Identify which cell holds the provided text, then report its [X, Y] central coordinate. 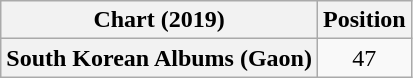
47 [364, 58]
South Korean Albums (Gaon) [160, 58]
Chart (2019) [160, 20]
Position [364, 20]
